Pinpoint the cell where the given text exists, returning its [x, y] midpoint coordinate. 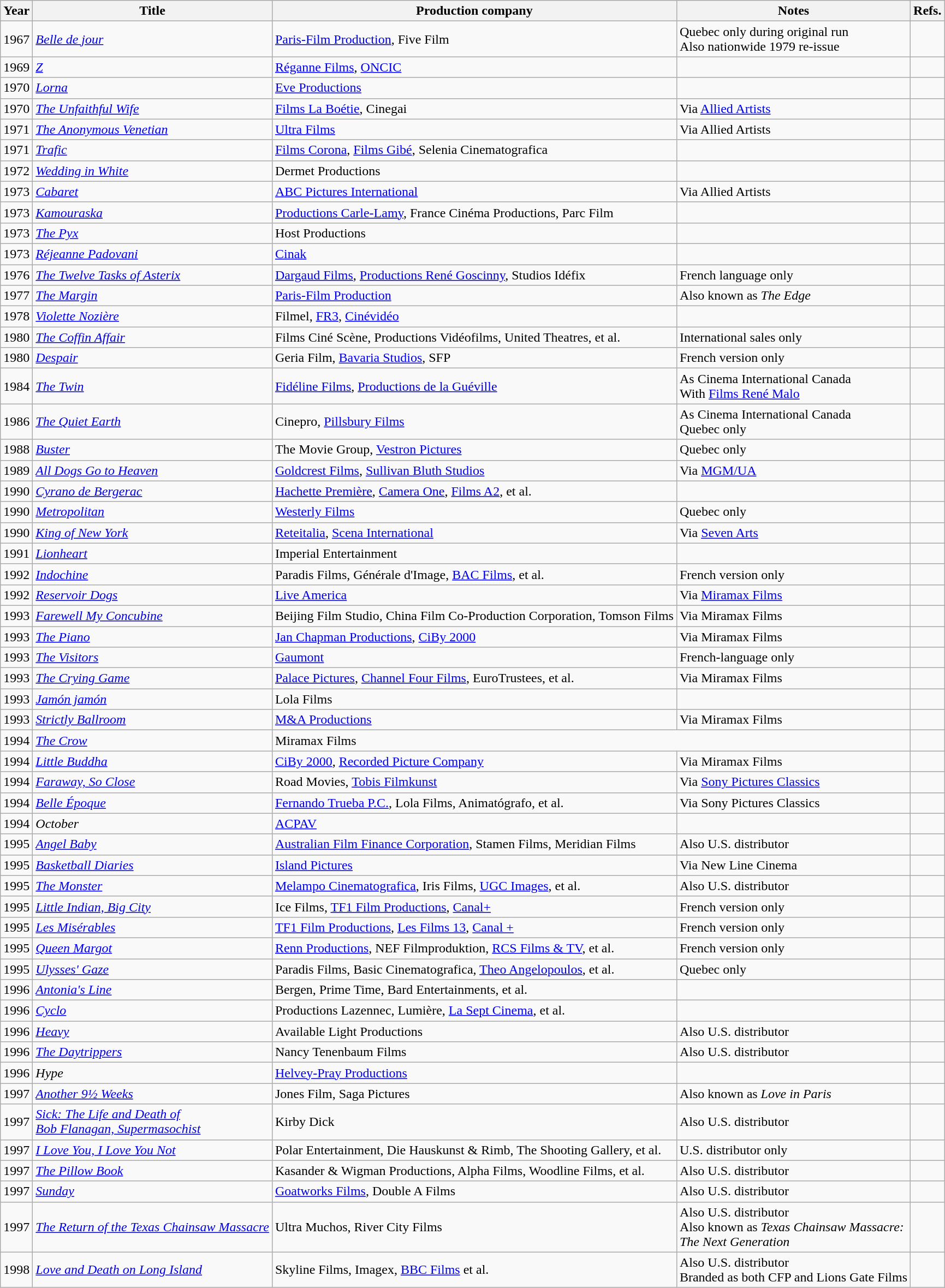
Island Pictures [474, 865]
Ultra Films [474, 129]
Year [16, 11]
Imperial Entertainment [474, 553]
Bergen, Prime Time, Bard Entertainments, et al. [474, 990]
Heavy [153, 1031]
Wedding in White [153, 171]
Another 9½ Weeks [153, 1094]
1977 [16, 296]
Hachette Première, Camera One, Films A2, et al. [474, 491]
The Piano [153, 637]
The Monster [153, 886]
Helvey-Pray Productions [474, 1073]
1967 [16, 39]
Goatworks Films, Double A Films [474, 1191]
Despair [153, 358]
King of New York [153, 533]
Basketball Diaries [153, 865]
Farewell My Concubine [153, 616]
Also known as The Edge [793, 296]
1972 [16, 171]
Host Productions [474, 233]
The Daytrippers [153, 1052]
Productions Carle-Lamy, France Cinéma Productions, Parc Film [474, 212]
Miramax Films [591, 741]
1989 [16, 470]
Buster [153, 450]
The Crying Game [153, 678]
The Twin [153, 386]
Via New Line Cinema [793, 865]
Trafic [153, 150]
Hype [153, 1073]
I Love You, I Love You Not [153, 1150]
As Cinema International CanadaWith Films René Malo [793, 386]
The Unfaithful Wife [153, 109]
Cinak [474, 254]
Renn Productions, NEF Filmproduktion, RCS Films & TV, et al. [474, 948]
U.S. distributor only [793, 1150]
Kasander & Wigman Productions, Alpha Films, Woodline Films, et al. [474, 1171]
Jamón jamón [153, 699]
Title [153, 11]
Cabaret [153, 192]
Violette Nozière [153, 317]
Notes [793, 11]
The Crow [153, 741]
CiBy 2000, Recorded Picture Company [474, 761]
Sunday [153, 1191]
Dermet Productions [474, 171]
As Cinema International CanadaQuebec only [793, 421]
Via MGM/UA [793, 470]
Angel Baby [153, 844]
Quebec only during original runAlso nationwide 1979 re-issue [793, 39]
1988 [16, 450]
The Movie Group, Vestron Pictures [474, 450]
Reservoir Dogs [153, 595]
Fernando Trueba P.C., Lola Films, Animatógrafo, et al. [474, 803]
Productions Lazennec, Lumière, La Sept Cinema, et al. [474, 1011]
October [153, 824]
Paradis Films, Générale d'Image, BAC Films, et al. [474, 574]
Fidéline Films, Productions de la Guéville [474, 386]
All Dogs Go to Heaven [153, 470]
Filmel, FR3, Cinévidéo [474, 317]
Australian Film Finance Corporation, Stamen Films, Meridian Films [474, 844]
1984 [16, 386]
Little Buddha [153, 761]
Lionheart [153, 553]
Goldcrest Films, Sullivan Bluth Studios [474, 470]
The Pillow Book [153, 1171]
The Visitors [153, 658]
Live America [474, 595]
Lola Films [474, 699]
Cyclo [153, 1011]
The Pyx [153, 233]
Réganne Films, ONCIC [474, 67]
Antonia's Line [153, 990]
Films Ciné Scène, Productions Vidéofilms, United Theatres, et al. [474, 337]
The Return of the Texas Chainsaw Massacre [153, 1227]
Jones Film, Saga Pictures [474, 1094]
ABC Pictures International [474, 192]
Reteitalia, Scena International [474, 533]
The Anonymous Venetian [153, 129]
Eve Productions [474, 88]
M&A Productions [474, 720]
Also known as Love in Paris [793, 1094]
Belle de jour [153, 39]
1991 [16, 553]
Belle Époque [153, 803]
Indochine [153, 574]
1998 [16, 1269]
Strictly Ballroom [153, 720]
Also U.S. distributor Also known as Texas Chainsaw Massacre:The Next Generation [793, 1227]
Cinepro, Pillsbury Films [474, 421]
Melampo Cinematografica, Iris Films, UGC Images, et al. [474, 886]
Kamouraska [153, 212]
Also U.S. distributorBranded as both CFP and Lions Gate Films [793, 1269]
The Quiet Earth [153, 421]
International sales only [793, 337]
Paradis Films, Basic Cinematografica, Theo Angelopoulos, et al. [474, 969]
Metropolitan [153, 512]
Faraway, So Close [153, 782]
Paris-Film Production, Five Film [474, 39]
French language only [793, 275]
Via Seven Arts [793, 533]
1969 [16, 67]
Ultra Muchos, River City Films [474, 1227]
Lorna [153, 88]
Beijing Film Studio, China Film Co-Production Corporation, Tomson Films [474, 616]
Love and Death on Long Island [153, 1269]
Films Corona, Films Gibé, Selenia Cinematografica [474, 150]
Jan Chapman Productions, CiBy 2000 [474, 637]
1978 [16, 317]
ACPAV [474, 824]
TF1 Film Productions, Les Films 13, Canal + [474, 927]
Z [153, 67]
Kirby Dick [474, 1122]
Paris-Film Production [474, 296]
Ulysses' Gaze [153, 969]
Production company [474, 11]
Gaumont [474, 658]
Cyrano de Bergerac [153, 491]
The Twelve Tasks of Asterix [153, 275]
Skyline Films, Imagex, BBC Films et al. [474, 1269]
Nancy Tenenbaum Films [474, 1052]
Sick: The Life and Death ofBob Flanagan, Supermasochist [153, 1122]
Réjeanne Padovani [153, 254]
Films La Boétie, Cinegai [474, 109]
Polar Entertainment, Die Hauskunst & Rimb, The Shooting Gallery, et al. [474, 1150]
Road Movies, Tobis Filmkunst [474, 782]
Westerly Films [474, 512]
Geria Film, Bavaria Studios, SFP [474, 358]
Little Indian, Big City [153, 907]
1986 [16, 421]
Refs. [928, 11]
1976 [16, 275]
Ice Films, TF1 Film Productions, Canal+ [474, 907]
The Margin [153, 296]
The Coffin Affair [153, 337]
Les Misérables [153, 927]
Queen Margot [153, 948]
Palace Pictures, Channel Four Films, EuroTrustees, et al. [474, 678]
Available Light Productions [474, 1031]
Dargaud Films, Productions René Goscinny, Studios Idéfix [474, 275]
French-language only [793, 658]
